Find where the given text appears and provide that cell's center as [X, Y] coordinate. 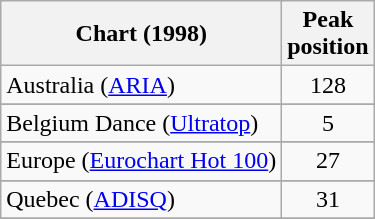
Quebec (ADISQ) [142, 199]
128 [328, 85]
Belgium Dance (Ultratop) [142, 123]
Europe (Eurochart Hot 100) [142, 161]
Chart (1998) [142, 34]
31 [328, 199]
27 [328, 161]
Australia (ARIA) [142, 85]
5 [328, 123]
Peakposition [328, 34]
